Return (x, y) of the center of cell containing provided text 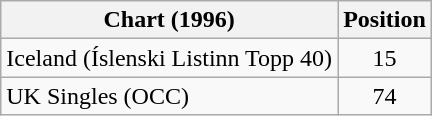
Chart (1996) (170, 20)
15 (385, 58)
Position (385, 20)
UK Singles (OCC) (170, 96)
74 (385, 96)
Iceland (Íslenski Listinn Topp 40) (170, 58)
